Locate the cell with the specified text and output its [X, Y] center coordinate. 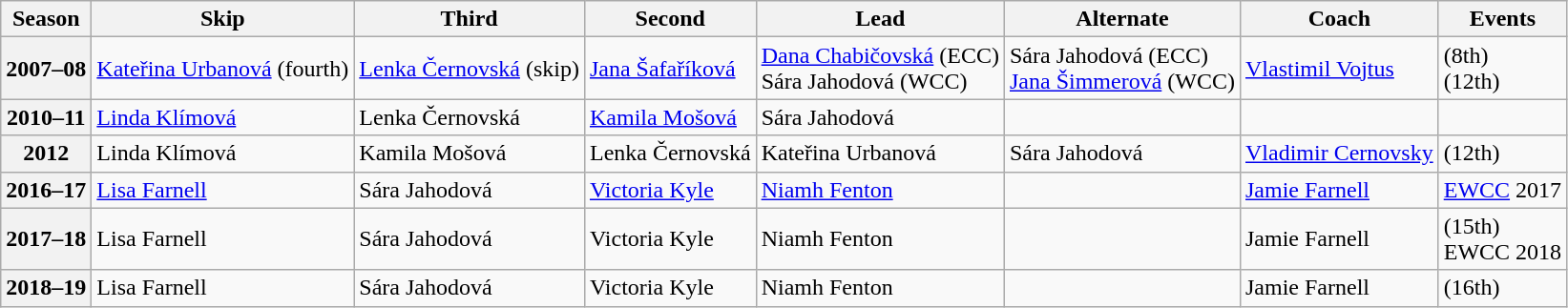
(12th) [1502, 154]
2007–08 [46, 69]
Sára Jahodová (ECC)Jana Šimmerová (WCC) [1122, 69]
Kateřina Urbanová (fourth) [223, 69]
Season [46, 19]
Coach [1339, 19]
(8th) (12th) [1502, 69]
2016–17 [46, 190]
2010–11 [46, 117]
Vlastimil Vojtus [1339, 69]
Lead [880, 19]
Alternate [1122, 19]
Second [670, 19]
2012 [46, 154]
Jana Šafaříková [670, 69]
Dana Chabičovská (ECC)Sára Jahodová (WCC) [880, 69]
Events [1502, 19]
EWCC 2017 [1502, 190]
(15th)EWCC 2018 [1502, 238]
Kateřina Urbanová [880, 154]
2018–19 [46, 288]
Lenka Černovská (skip) [470, 69]
2017–18 [46, 238]
(16th) [1502, 288]
Skip [223, 19]
Third [470, 19]
Vladimir Cernovsky [1339, 154]
